Detect which cell encompasses the target text, then output its (x, y) center coordinate. 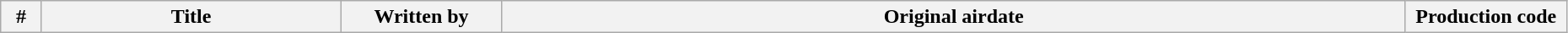
Title (191, 17)
# (22, 17)
Written by (422, 17)
Original airdate (953, 17)
Production code (1486, 17)
